From the cell containing the given text, extract its center point as (X, Y) coordinate. 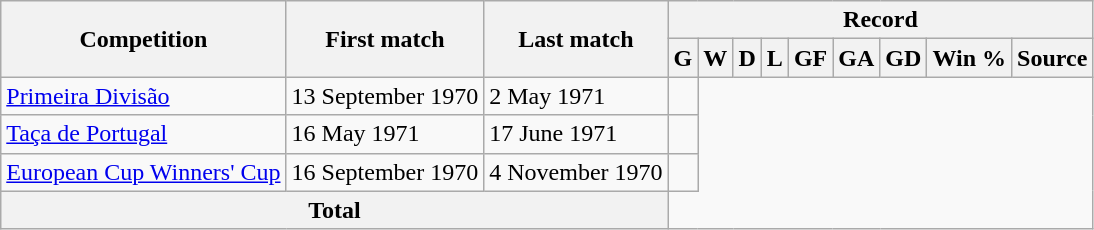
13 September 1970 (385, 96)
First match (385, 39)
Record (880, 20)
GD (904, 58)
D (747, 58)
GF (810, 58)
16 May 1971 (385, 134)
Total (334, 210)
Primeira Divisão (144, 96)
16 September 1970 (385, 172)
Taça de Portugal (144, 134)
Source (1052, 58)
European Cup Winners' Cup (144, 172)
Win % (970, 58)
L (774, 58)
Competition (144, 39)
Last match (576, 39)
2 May 1971 (576, 96)
W (716, 58)
GA (856, 58)
17 June 1971 (576, 134)
4 November 1970 (576, 172)
G (683, 58)
